Locate the cell with the specified text and output its (X, Y) center coordinate. 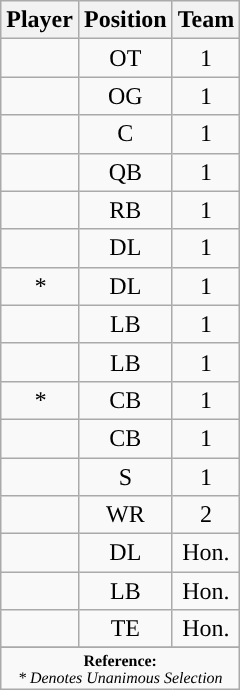
2 (206, 515)
Player (40, 20)
C (125, 134)
S (125, 477)
Position (125, 20)
QB (125, 172)
WR (125, 515)
RB (125, 210)
Team (206, 20)
Reference: * Denotes Unanimous Selection (120, 668)
TE (125, 629)
OT (125, 58)
OG (125, 96)
